Detect which cell encompasses the target text, then output its (x, y) center coordinate. 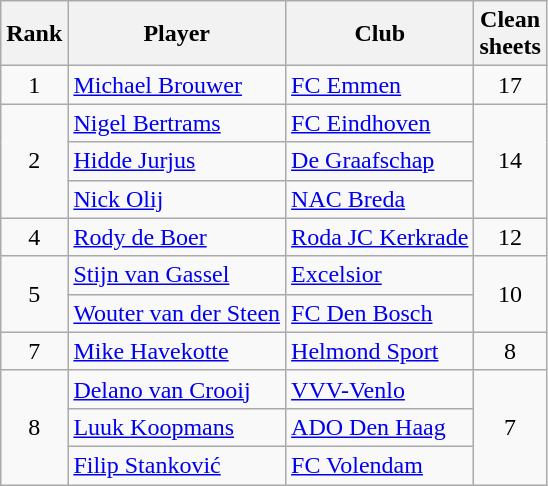
FC Eindhoven (380, 123)
1 (34, 85)
Mike Havekotte (177, 351)
10 (510, 294)
Helmond Sport (380, 351)
Wouter van der Steen (177, 313)
FC Den Bosch (380, 313)
Player (177, 34)
Nigel Bertrams (177, 123)
Stijn van Gassel (177, 275)
Excelsior (380, 275)
Roda JC Kerkrade (380, 237)
FC Volendam (380, 465)
De Graafschap (380, 161)
NAC Breda (380, 199)
4 (34, 237)
ADO Den Haag (380, 427)
2 (34, 161)
Rody de Boer (177, 237)
17 (510, 85)
12 (510, 237)
Luuk Koopmans (177, 427)
Filip Stanković (177, 465)
Hidde Jurjus (177, 161)
Rank (34, 34)
Cleansheets (510, 34)
5 (34, 294)
Club (380, 34)
Delano van Crooij (177, 389)
FC Emmen (380, 85)
Nick Olij (177, 199)
VVV-Venlo (380, 389)
14 (510, 161)
Michael Brouwer (177, 85)
